Output the (X, Y) coordinate of the center of the cell containing the given text.  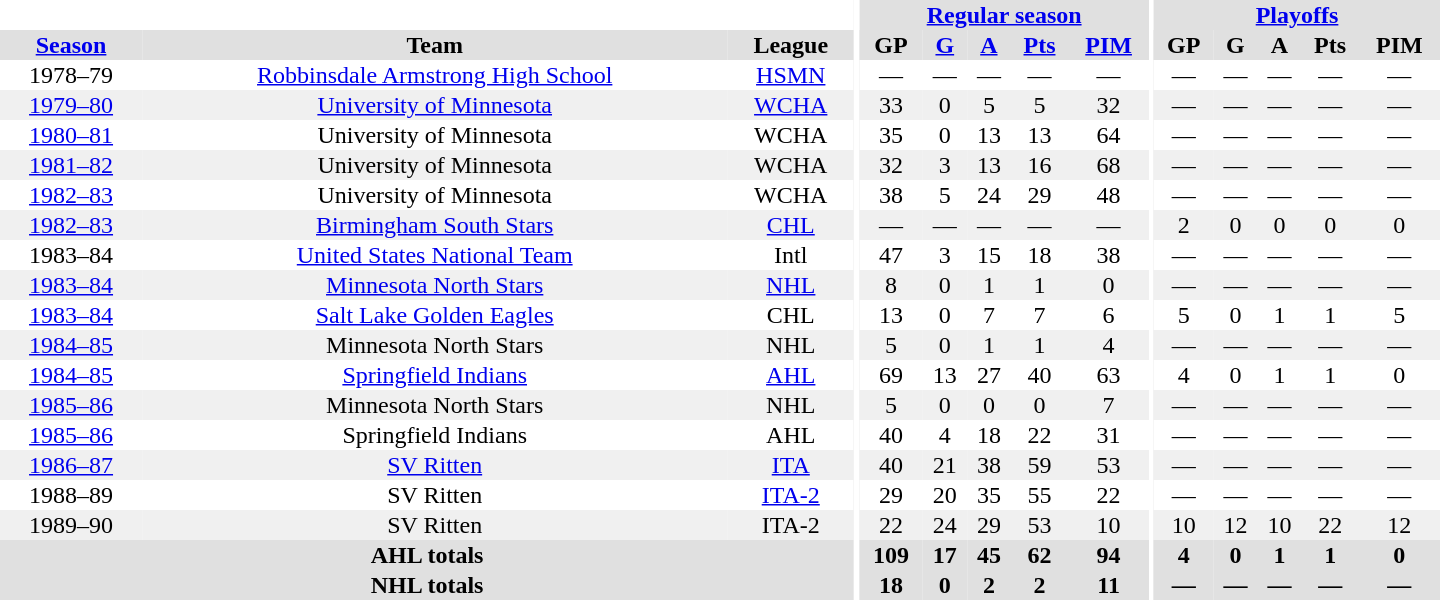
Salt Lake Golden Eagles (434, 315)
15 (989, 255)
1979–80 (71, 105)
ITA (790, 465)
Team (434, 45)
64 (1108, 135)
Regular season (1004, 15)
HSMN (790, 75)
16 (1040, 165)
68 (1108, 165)
11 (1108, 585)
1986–87 (71, 465)
33 (891, 105)
League (790, 45)
62 (1040, 555)
59 (1040, 465)
1980–81 (71, 135)
6 (1108, 315)
AHL totals (427, 555)
48 (1108, 195)
1989–90 (71, 525)
20 (945, 495)
27 (989, 375)
94 (1108, 555)
United States National Team (434, 255)
1988–89 (71, 495)
Robbinsdale Armstrong High School (434, 75)
1978–79 (71, 75)
109 (891, 555)
NHL totals (427, 585)
47 (891, 255)
1981–82 (71, 165)
Playoffs (1297, 15)
69 (891, 375)
Birmingham South Stars (434, 225)
63 (1108, 375)
Intl (790, 255)
45 (989, 555)
17 (945, 555)
21 (945, 465)
Season (71, 45)
55 (1040, 495)
8 (891, 285)
31 (1108, 435)
